Locate the cell with the specified text and output its (X, Y) center coordinate. 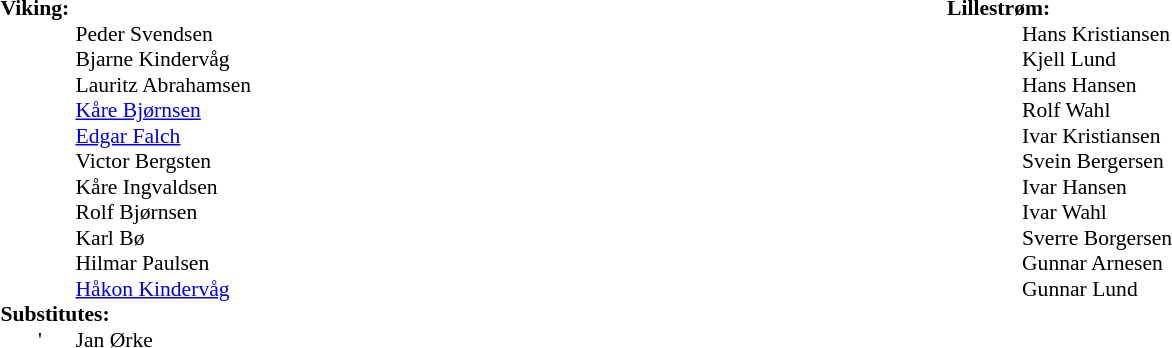
Hilmar Paulsen (164, 263)
Håkon Kindervåg (164, 289)
Hans Kristiansen (1097, 34)
Gunnar Arnesen (1097, 263)
Gunnar Lund (1097, 289)
Rolf Wahl (1097, 111)
Svein Bergersen (1097, 161)
Substitutes: (126, 315)
Kjell Lund (1097, 59)
Kåre Bjørnsen (164, 111)
Victor Bergsten (164, 161)
Karl Bø (164, 238)
Peder Svendsen (164, 34)
Edgar Falch (164, 136)
Bjarne Kindervåg (164, 59)
Ivar Hansen (1097, 187)
Hans Hansen (1097, 85)
Lauritz Abrahamsen (164, 85)
Kåre Ingvaldsen (164, 187)
Ivar Kristiansen (1097, 136)
Rolf Bjørnsen (164, 213)
Ivar Wahl (1097, 213)
Sverre Borgersen (1097, 238)
